Identify which cell holds the provided text, then report its [X, Y] central coordinate. 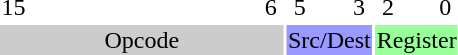
Opcode [142, 40]
Src/Dest [329, 40]
Register [416, 40]
